Capture the cell that displays the provided text and extract its (X, Y) central coordinate. 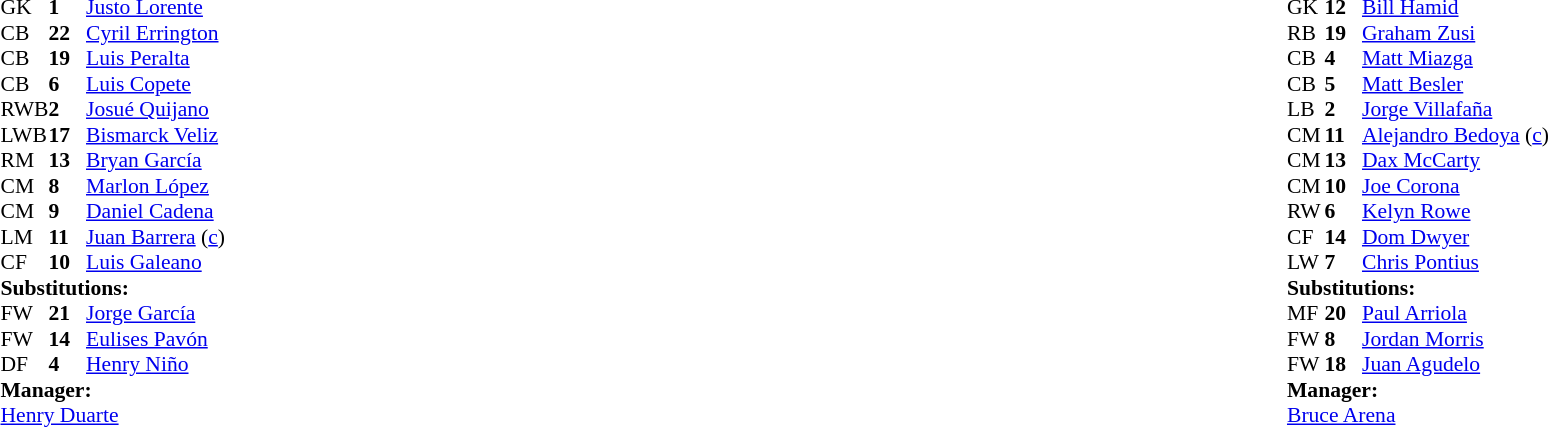
18 (1343, 365)
20 (1343, 313)
Josué Quijano (156, 109)
Luis Copete (156, 84)
Juan Barrera (c) (156, 237)
RB (1306, 33)
RM (24, 161)
LW (1306, 263)
Bryan García (156, 161)
RW (1306, 211)
MF (1306, 313)
Daniel Cadena (156, 211)
Manager: (112, 390)
22 (67, 33)
LB (1306, 109)
Eulises Pavón (156, 339)
Luis Galeano (156, 263)
5 (1343, 84)
21 (67, 313)
Jorge García (156, 313)
Cyril Errington (156, 33)
Substitutions: (112, 288)
DF (24, 365)
7 (1343, 263)
Marlon López (156, 186)
9 (67, 211)
LM (24, 237)
Henry Niño (156, 365)
LWB (24, 135)
Bismarck Veliz (156, 135)
17 (67, 135)
RWB (24, 109)
Luis Peralta (156, 59)
